Determine the [x, y] coordinate at the center of the cell enclosing the given text.  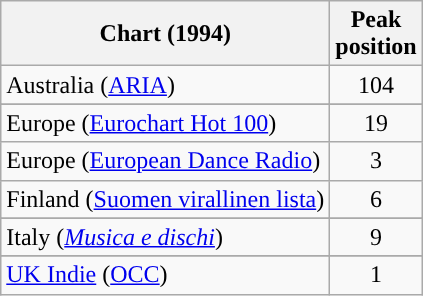
104 [376, 85]
Europe (Eurochart Hot 100) [166, 123]
3 [376, 161]
Australia (ARIA) [166, 85]
UK Indie (OCC) [166, 275]
1 [376, 275]
Italy (Musica e dischi) [166, 237]
6 [376, 199]
19 [376, 123]
Europe (European Dance Radio) [166, 161]
Chart (1994) [166, 34]
9 [376, 237]
Finland (Suomen virallinen lista) [166, 199]
Peakposition [376, 34]
